Output the (x, y) coordinate of the center of the cell containing the given text.  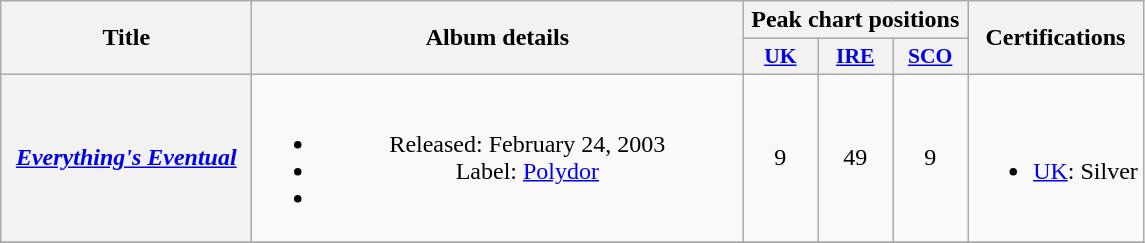
Everything's Eventual (126, 158)
Certifications (1056, 38)
Album details (498, 38)
Released: February 24, 2003Label: Polydor (498, 158)
Title (126, 38)
UK (780, 57)
UK: Silver (1056, 158)
IRE (856, 57)
SCO (930, 57)
Peak chart positions (856, 20)
49 (856, 158)
